Search for the cell housing the specified text and yield its [X, Y] center coordinate. 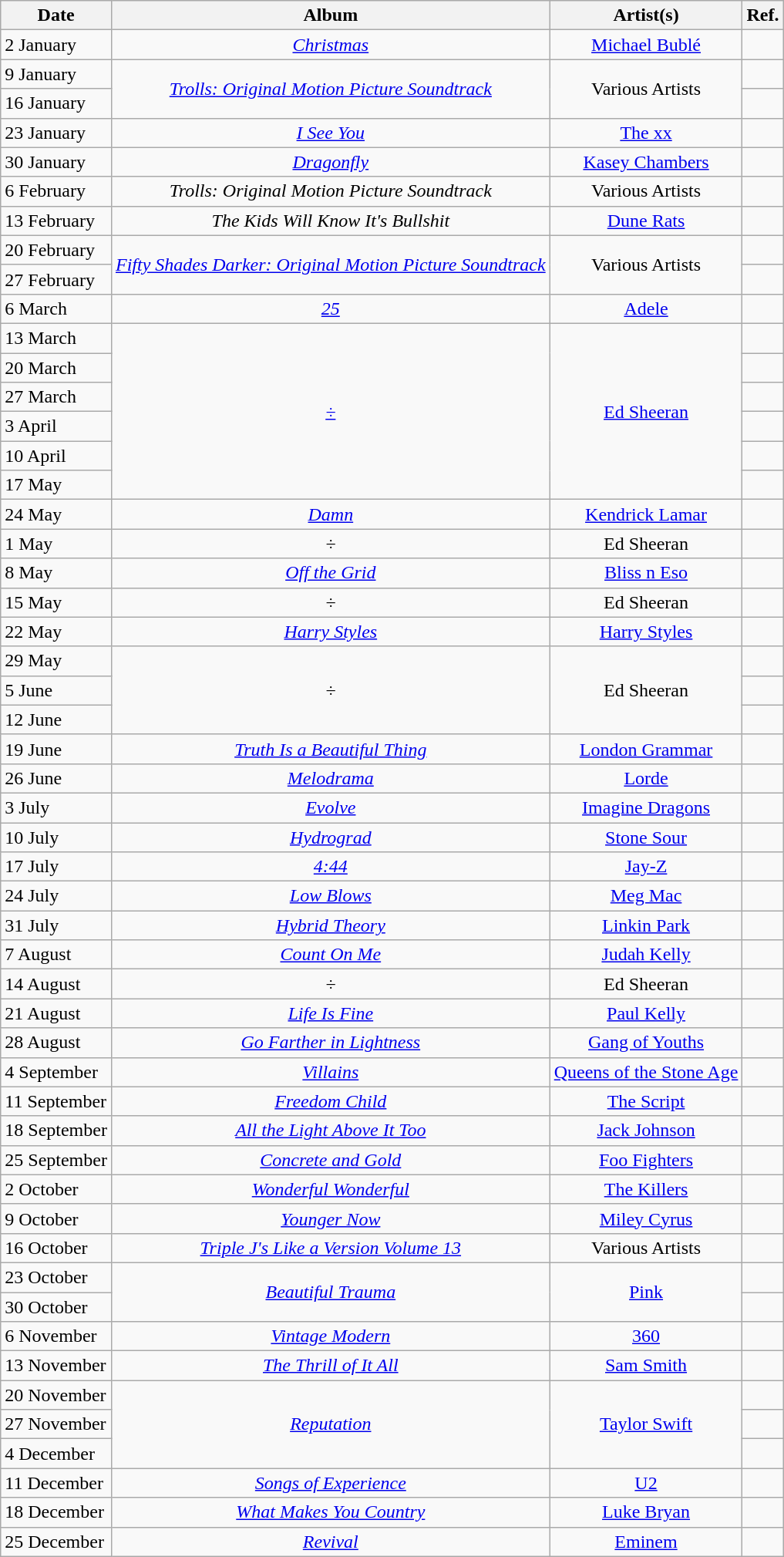
4:44 [330, 867]
Triple J's Like a Version Volume 13 [330, 1248]
Kasey Chambers [646, 162]
15 May [56, 602]
Linkin Park [646, 925]
5 June [56, 690]
10 July [56, 837]
27 November [56, 1424]
13 February [56, 221]
6 November [56, 1336]
3 July [56, 807]
Villains [330, 1072]
Low Blows [330, 896]
Imagine Dragons [646, 807]
The Killers [646, 1189]
Fifty Shades Darker: Original Motion Picture Soundtrack [330, 265]
Jay-Z [646, 867]
Dune Rats [646, 221]
Paul Kelly [646, 1013]
31 July [56, 925]
13 November [56, 1366]
The Script [646, 1101]
28 August [56, 1043]
Go Farther in Lightness [330, 1043]
6 February [56, 191]
27 March [56, 397]
3 April [56, 426]
Artist(s) [646, 15]
Adele [646, 308]
The Thrill of It All [330, 1366]
Hydrograd [330, 837]
23 January [56, 133]
What Makes You Country [330, 1512]
30 January [56, 162]
Kendrick Lamar [646, 514]
30 October [56, 1307]
16 January [56, 103]
London Grammar [646, 749]
360 [646, 1336]
25 [330, 308]
6 March [56, 308]
Luke Bryan [646, 1512]
20 February [56, 250]
24 May [56, 514]
Taylor Swift [646, 1424]
11 September [56, 1101]
Concrete and Gold [330, 1160]
I See You [330, 133]
20 March [56, 368]
Truth Is a Beautiful Thing [330, 749]
25 September [56, 1160]
22 May [56, 632]
Ref. [763, 15]
27 February [56, 279]
Life Is Fine [330, 1013]
Miley Cyrus [646, 1218]
Beautiful Trauma [330, 1292]
24 July [56, 896]
14 August [56, 984]
Christmas [330, 45]
4 December [56, 1454]
Album [330, 15]
Foo Fighters [646, 1160]
12 June [56, 720]
Reputation [330, 1424]
Stone Sour [646, 837]
23 October [56, 1277]
4 September [56, 1072]
9 October [56, 1218]
Freedom Child [330, 1101]
13 March [56, 338]
Bliss n Eso [646, 573]
Lorde [646, 778]
2 October [56, 1189]
17 July [56, 867]
19 June [56, 749]
26 June [56, 778]
21 August [56, 1013]
Revival [330, 1542]
8 May [56, 573]
18 December [56, 1512]
Count On Me [330, 955]
Vintage Modern [330, 1336]
Pink [646, 1292]
7 August [56, 955]
Michael Bublé [646, 45]
1 May [56, 544]
Date [56, 15]
2 January [56, 45]
The xx [646, 133]
9 January [56, 74]
Jack Johnson [646, 1131]
Hybrid Theory [330, 925]
Meg Mac [646, 896]
U2 [646, 1483]
20 November [56, 1395]
The Kids Will Know It's Bullshit [330, 221]
29 May [56, 661]
Younger Now [330, 1218]
Wonderful Wonderful [330, 1189]
Queens of the Stone Age [646, 1072]
Gang of Youths [646, 1043]
Melodrama [330, 778]
Sam Smith [646, 1366]
17 May [56, 485]
16 October [56, 1248]
11 December [56, 1483]
25 December [56, 1542]
18 September [56, 1131]
Dragonfly [330, 162]
All the Light Above It Too [330, 1131]
Judah Kelly [646, 955]
Damn [330, 514]
Eminem [646, 1542]
Off the Grid [330, 573]
Evolve [330, 807]
10 April [56, 456]
Songs of Experience [330, 1483]
